Extract the (x, y) coordinate from the center of the cell holding the provided text.  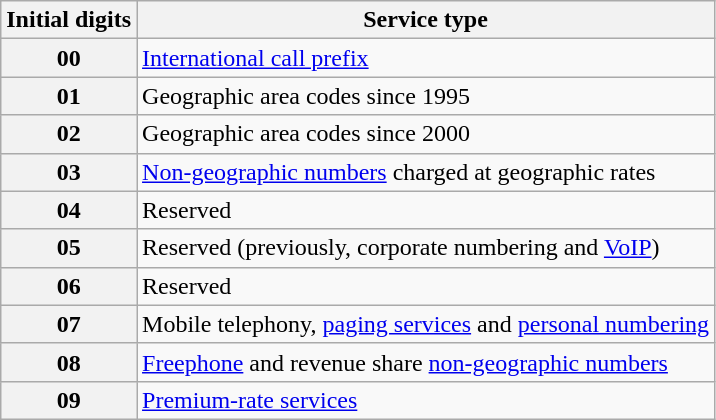
09 (69, 400)
05 (69, 248)
Freephone and revenue share non-geographic numbers (426, 362)
08 (69, 362)
Premium-rate services (426, 400)
Mobile telephony, paging services and personal numbering (426, 324)
Geographic area codes since 2000 (426, 134)
Geographic area codes since 1995 (426, 96)
02 (69, 134)
03 (69, 172)
Non-geographic numbers charged at geographic rates (426, 172)
06 (69, 286)
00 (69, 58)
07 (69, 324)
04 (69, 210)
International call prefix (426, 58)
01 (69, 96)
Service type (426, 20)
Reserved (previously, corporate numbering and VoIP) (426, 248)
Initial digits (69, 20)
